Detect which cell encompasses the target text, then output its (X, Y) center coordinate. 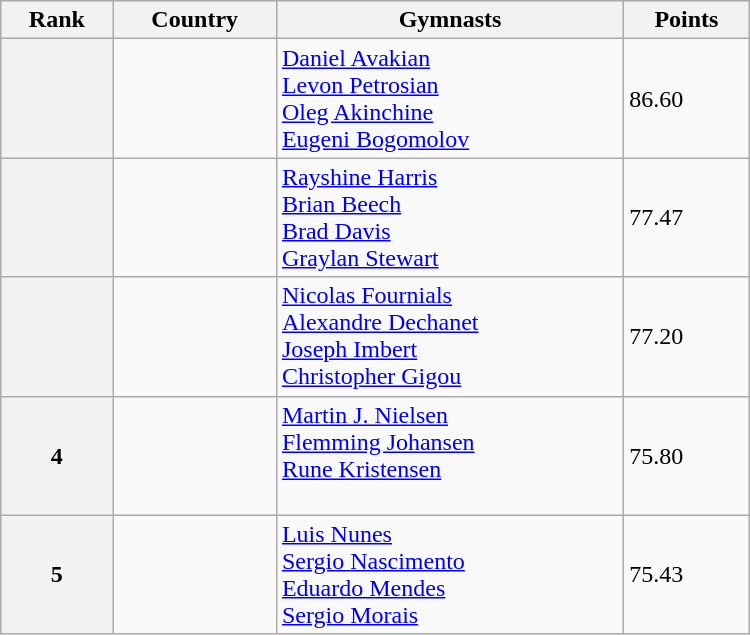
77.47 (687, 218)
75.80 (687, 456)
Gymnasts (450, 20)
Rank (57, 20)
Points (687, 20)
86.60 (687, 98)
Martin J. Nielsen Flemming Johansen Rune Kristensen (450, 456)
77.20 (687, 336)
Rayshine Harris Brian Beech Brad Davis Graylan Stewart (450, 218)
75.43 (687, 574)
Daniel Avakian Levon Petrosian Oleg Akinchine Eugeni Bogomolov (450, 98)
Country (194, 20)
4 (57, 456)
5 (57, 574)
Nicolas Fournials Alexandre Dechanet Joseph Imbert Christopher Gigou (450, 336)
Luis Nunes Sergio Nascimento Eduardo Mendes Sergio Morais (450, 574)
